For the text-containing cell, return its midpoint in [x, y] coordinate format. 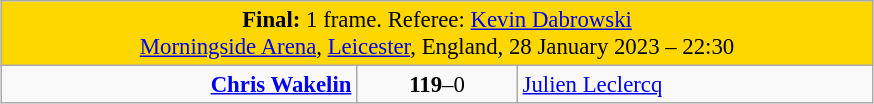
Final: 1 frame. Referee: Kevin Dabrowski Morningside Arena, Leicester, England, 28 January 2023 – 22:30 [437, 34]
119–0 [438, 85]
Chris Wakelin [179, 85]
Julien Leclercq [695, 85]
